Scan for the cell matching the given text and deliver its (x, y) coordinate at center. 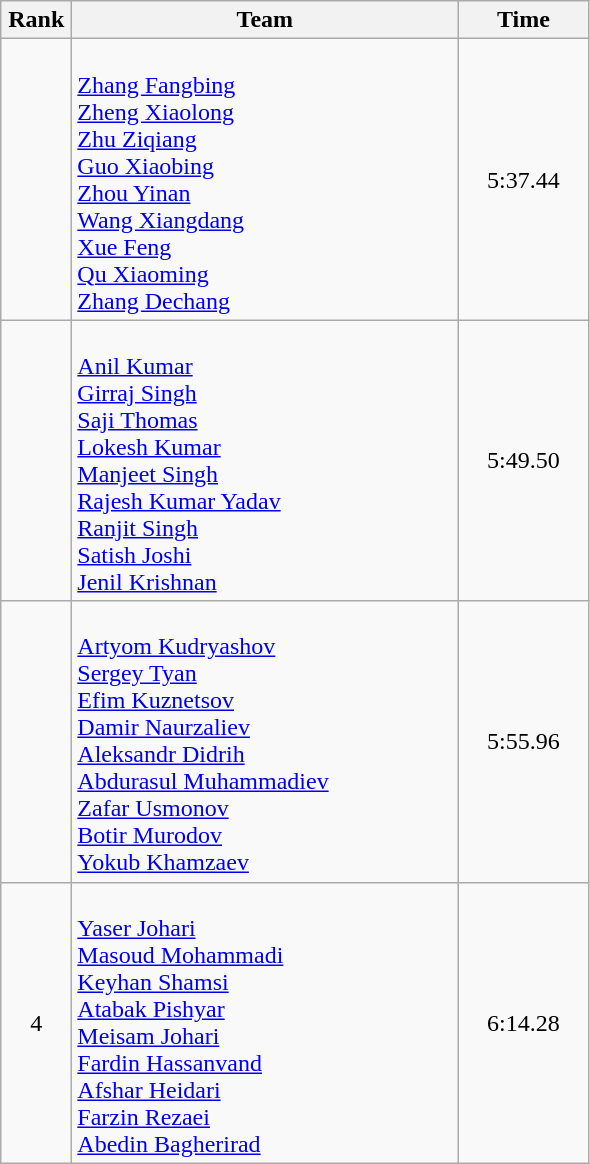
Artyom KudryashovSergey TyanEfim KuznetsovDamir NaurzalievAleksandr DidrihAbdurasul MuhammadievZafar UsmonovBotir MurodovYokub Khamzaev (265, 742)
6:14.28 (524, 1022)
Zhang FangbingZheng XiaolongZhu ZiqiangGuo XiaobingZhou YinanWang XiangdangXue FengQu XiaomingZhang Dechang (265, 180)
Anil KumarGirraj SinghSaji ThomasLokesh KumarManjeet SinghRajesh Kumar YadavRanjit SinghSatish JoshiJenil Krishnan (265, 460)
Team (265, 20)
5:55.96 (524, 742)
5:37.44 (524, 180)
Yaser JohariMasoud MohammadiKeyhan ShamsiAtabak PishyarMeisam JohariFardin HassanvandAfshar HeidariFarzin RezaeiAbedin Bagherirad (265, 1022)
4 (36, 1022)
Time (524, 20)
5:49.50 (524, 460)
Rank (36, 20)
